Capture the cell that displays the provided text and extract its [X, Y] central coordinate. 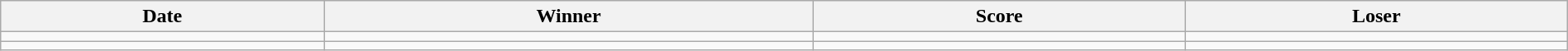
Date [162, 16]
Score [999, 16]
Loser [1376, 16]
Winner [569, 16]
